Locate the cell with the specified text and output its (x, y) center coordinate. 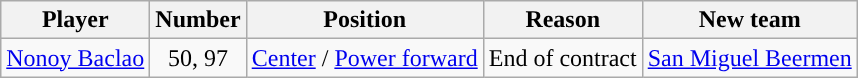
San Miguel Beermen (750, 58)
Number (198, 20)
New team (750, 20)
Reason (562, 20)
Position (364, 20)
Nonoy Baclao (76, 58)
Player (76, 20)
50, 97 (198, 58)
Center / Power forward (364, 58)
End of contract (562, 58)
